Output the (x, y) coordinate of the center of the cell containing the given text.  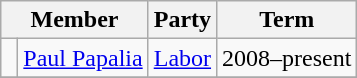
Member (74, 20)
Paul Papalia (83, 58)
Party (182, 20)
Term (287, 20)
Labor (182, 58)
2008–present (287, 58)
